From the cell containing the given text, extract its center point as (X, Y) coordinate. 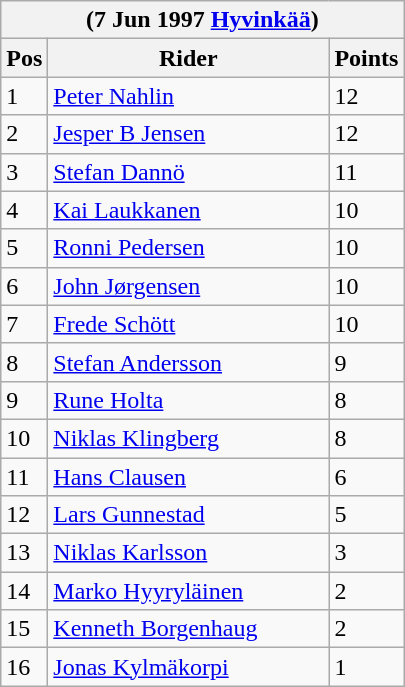
Niklas Klingberg (188, 438)
4 (24, 210)
Hans Clausen (188, 477)
Kenneth Borgenhaug (188, 629)
Stefan Dannö (188, 172)
13 (24, 553)
Stefan Andersson (188, 362)
Peter Nahlin (188, 96)
16 (24, 667)
John Jørgensen (188, 286)
Rider (188, 58)
Kai Laukkanen (188, 210)
Pos (24, 58)
Points (366, 58)
Rune Holta (188, 400)
15 (24, 629)
14 (24, 591)
Niklas Karlsson (188, 553)
Frede Schött (188, 324)
Marko Hyyryläinen (188, 591)
Jonas Kylmäkorpi (188, 667)
Lars Gunnestad (188, 515)
Jesper B Jensen (188, 134)
(7 Jun 1997 Hyvinkää) (202, 20)
7 (24, 324)
Ronni Pedersen (188, 248)
